Search for the cell housing the specified text and yield its [X, Y] center coordinate. 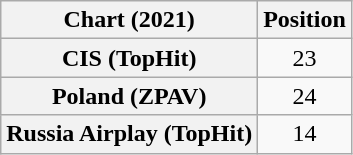
Chart (2021) [130, 20]
Position [305, 20]
Poland (ZPAV) [130, 96]
14 [305, 134]
24 [305, 96]
CIS (TopHit) [130, 58]
Russia Airplay (TopHit) [130, 134]
23 [305, 58]
